Output the (x, y) coordinate of the center of the cell containing the given text.  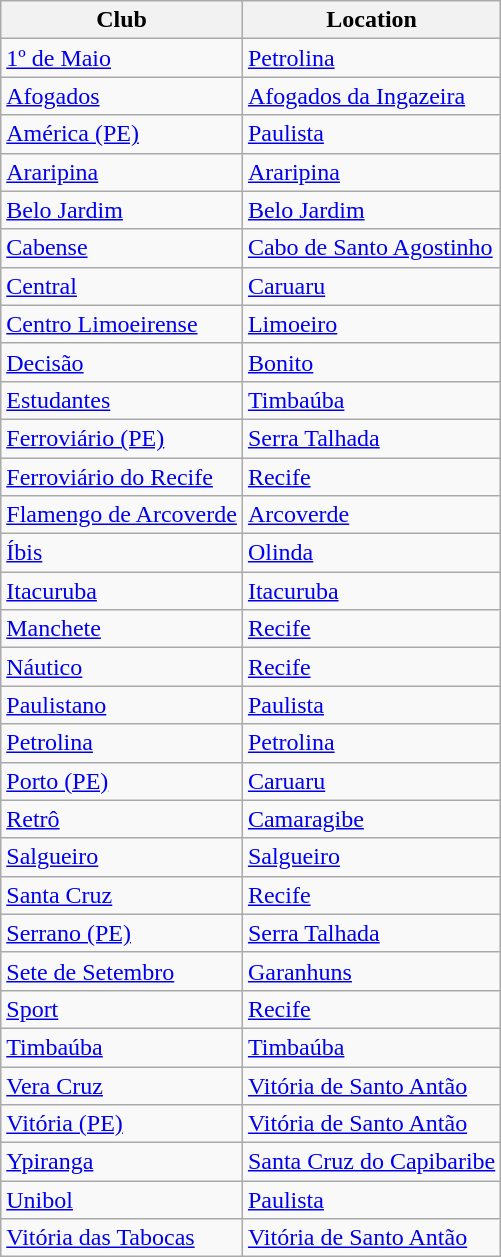
Arcoverde (371, 515)
Camaragibe (371, 819)
Limoeiro (371, 324)
Vera Cruz (122, 1085)
Ferroviário do Recife (122, 477)
Sport (122, 1009)
Afogados (122, 96)
Centro Limoeirense (122, 324)
Garanhuns (371, 971)
Olinda (371, 553)
Cabo de Santo Agostinho (371, 248)
América (PE) (122, 134)
Santa Cruz (122, 895)
Serrano (PE) (122, 933)
Íbis (122, 553)
Decisão (122, 362)
Sete de Setembro (122, 971)
Vitória (PE) (122, 1124)
Unibol (122, 1200)
Retrô (122, 819)
Ferroviário (PE) (122, 438)
Bonito (371, 362)
1º de Maio (122, 58)
Cabense (122, 248)
Manchete (122, 629)
Central (122, 286)
Ypiranga (122, 1162)
Vitória das Tabocas (122, 1238)
Afogados da Ingazeira (371, 96)
Porto (PE) (122, 781)
Santa Cruz do Capibaribe (371, 1162)
Club (122, 20)
Náutico (122, 667)
Flamengo de Arcoverde (122, 515)
Paulistano (122, 705)
Location (371, 20)
Estudantes (122, 400)
